Return [x, y] of the center of cell containing provided text 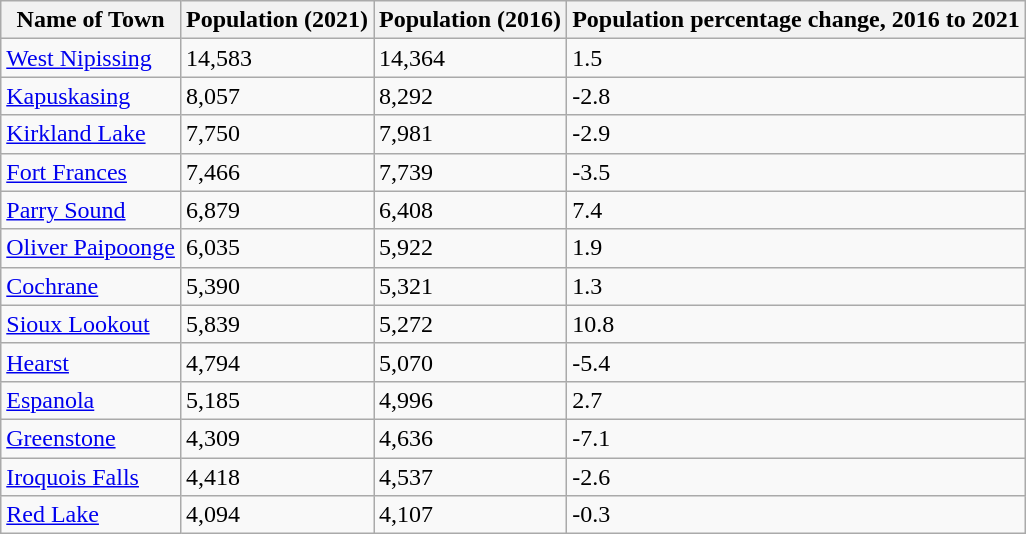
Oliver Paipoonge [91, 248]
5,272 [470, 324]
2.7 [796, 400]
4,107 [470, 515]
-0.3 [796, 515]
Population (2021) [276, 20]
-2.8 [796, 96]
7,981 [470, 134]
West Nipissing [91, 58]
Name of Town [91, 20]
7,466 [276, 172]
4,309 [276, 438]
4,794 [276, 362]
1.5 [796, 58]
1.9 [796, 248]
Sioux Lookout [91, 324]
7,750 [276, 134]
4,418 [276, 477]
1.3 [796, 286]
8,057 [276, 96]
6,408 [470, 210]
4,094 [276, 515]
10.8 [796, 324]
-3.5 [796, 172]
-2.6 [796, 477]
5,321 [470, 286]
Kapuskasing [91, 96]
Iroquois Falls [91, 477]
5,839 [276, 324]
4,636 [470, 438]
5,922 [470, 248]
4,996 [470, 400]
7,739 [470, 172]
5,070 [470, 362]
Population percentage change, 2016 to 2021 [796, 20]
-7.1 [796, 438]
Greenstone [91, 438]
5,185 [276, 400]
Red Lake [91, 515]
Population (2016) [470, 20]
Kirkland Lake [91, 134]
Parry Sound [91, 210]
4,537 [470, 477]
Fort Frances [91, 172]
Cochrane [91, 286]
Hearst [91, 362]
14,583 [276, 58]
14,364 [470, 58]
8,292 [470, 96]
6,879 [276, 210]
6,035 [276, 248]
-2.9 [796, 134]
-5.4 [796, 362]
5,390 [276, 286]
7.4 [796, 210]
Espanola [91, 400]
